Locate the cell with the specified text and output its [x, y] center coordinate. 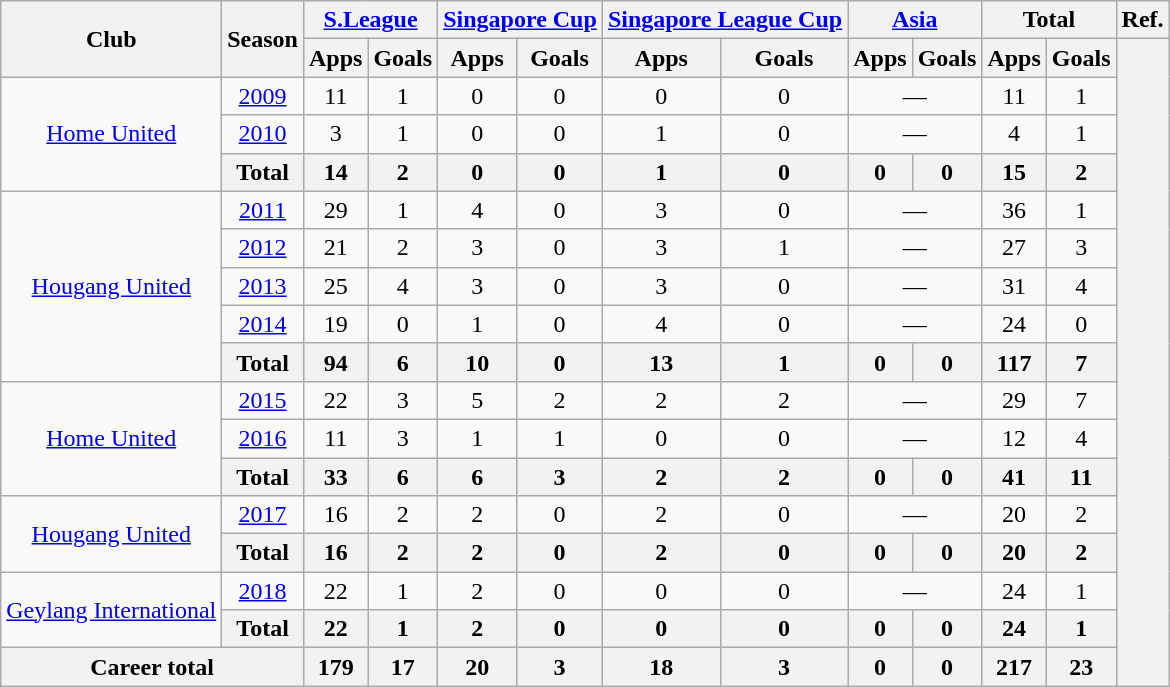
2017 [263, 515]
2014 [263, 324]
23 [1081, 667]
Singapore Cup [520, 20]
17 [403, 667]
41 [1014, 477]
2016 [263, 438]
36 [1014, 210]
Season [263, 39]
12 [1014, 438]
Ref. [1142, 20]
2009 [263, 96]
15 [1014, 172]
2012 [263, 248]
2015 [263, 400]
10 [478, 362]
2018 [263, 591]
Geylang International [112, 610]
31 [1014, 286]
2011 [263, 210]
2010 [263, 134]
13 [661, 362]
Career total [152, 667]
S.League [370, 20]
21 [335, 248]
27 [1014, 248]
25 [335, 286]
Singapore League Cup [724, 20]
18 [661, 667]
94 [335, 362]
179 [335, 667]
5 [478, 400]
217 [1014, 667]
14 [335, 172]
19 [335, 324]
Asia [915, 20]
Club [112, 39]
117 [1014, 362]
33 [335, 477]
2013 [263, 286]
